For the text-containing cell, return its midpoint in [X, Y] coordinate format. 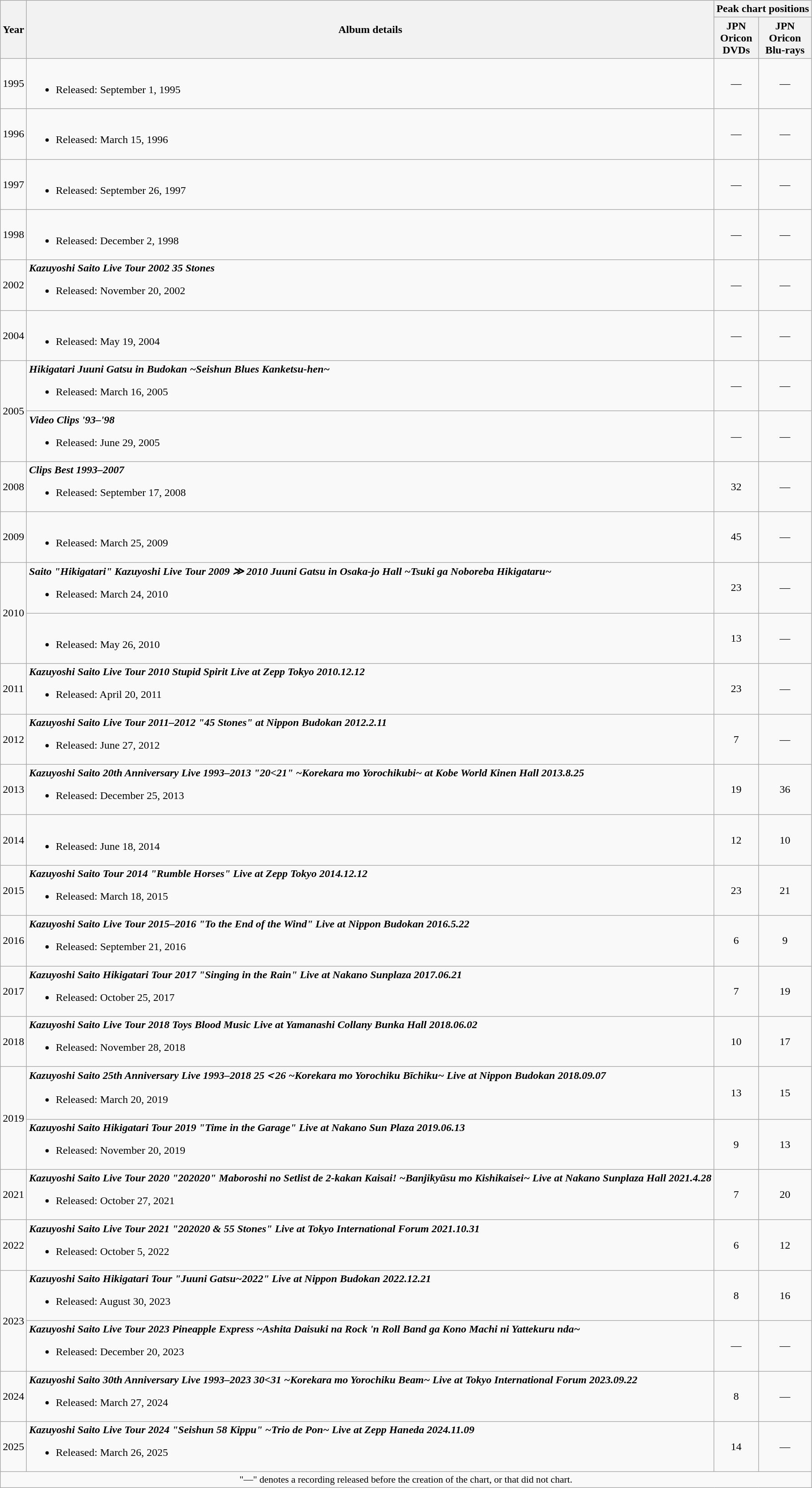
2015 [13, 890]
Kazuyoshi Saito Live Tour 2023 Pineapple Express ~Ashita Daisuki na Rock 'n Roll Band ga Kono Machi ni Yattekuru nda~Released: December 20, 2023 [371, 1346]
1997 [13, 184]
2008 [13, 487]
2022 [13, 1245]
14 [736, 1447]
Kazuyoshi Saito Live Tour 2021 "202020 & 55 Stones" Live at Tokyo International Forum 2021.10.31Released: October 5, 2022 [371, 1245]
Kazuyoshi Saito Live Tour 2015–2016 "To the End of the Wind" Live at Nippon Budokan 2016.5.22Released: September 21, 2016 [371, 940]
2002 [13, 285]
Released: March 15, 1996 [371, 134]
Clips Best 1993–2007Released: September 17, 2008 [371, 487]
2016 [13, 940]
Kazuyoshi Saito Live Tour 2018 Toys Blood Music Live at Yamanashi Collany Bunka Hall 2018.06.02Released: November 28, 2018 [371, 1042]
Kazuyoshi Saito 25th Anniversary Live 1993–2018 25＜26 ~Korekara mo Yorochiku Bīchiku~ Live at Nippon Budokan 2018.09.07Released: March 20, 2019 [371, 1093]
2004 [13, 335]
1995 [13, 84]
Hikigatari Juuni Gatsu in Budokan ~Seishun Blues Kanketsu-hen~Released: March 16, 2005 [371, 386]
2012 [13, 739]
Kazuyoshi Saito Live Tour 2011–2012 "45 Stones" at Nippon Budokan 2012.2.11Released: June 27, 2012 [371, 739]
2025 [13, 1447]
Kazuyoshi Saito Tour 2014 "Rumble Horses" Live at Zepp Tokyo 2014.12.12Released: March 18, 2015 [371, 890]
2014 [13, 840]
2018 [13, 1042]
Released: June 18, 2014 [371, 840]
Kazuyoshi Saito Hikigatari Tour 2019 "Time in the Garage" Live at Nakano Sun Plaza 2019.06.13Released: November 20, 2019 [371, 1144]
2021 [13, 1194]
Year [13, 29]
1996 [13, 134]
Kazuyoshi Saito Live Tour 2010 Stupid Spirit Live at Zepp Tokyo 2010.12.12Released: April 20, 2011 [371, 689]
1998 [13, 234]
2024 [13, 1396]
Kazuyoshi Saito Hikigatari Tour 2017 "Singing in the Rain" Live at Nakano Sunplaza 2017.06.21Released: October 25, 2017 [371, 991]
Released: September 26, 1997 [371, 184]
JPNOriconBlu-rays [785, 38]
Released: May 19, 2004 [371, 335]
2013 [13, 790]
Released: December 2, 1998 [371, 234]
JPNOriconDVDs [736, 38]
21 [785, 890]
17 [785, 1042]
Kazuyoshi Saito 20th Anniversary Live 1993–2013 "20<21" ~Korekara mo Yorochikubi~ at Kobe World Kinen Hall 2013.8.25Released: December 25, 2013 [371, 790]
Kazuyoshi Saito Hikigatari Tour "Juuni Gatsu~2022" Live at Nippon Budokan 2022.12.21Released: August 30, 2023 [371, 1295]
2009 [13, 537]
36 [785, 790]
16 [785, 1295]
2017 [13, 991]
Peak chart positions [763, 9]
2011 [13, 689]
Saito "Hikigatari" Kazuyoshi Live Tour 2009 ≫ 2010 Juuni Gatsu in Osaka-jo Hall ~Tsuki ga Noboreba Hikigataru~Released: March 24, 2010 [371, 588]
"—" denotes a recording released before the creation of the chart, or that did not chart. [406, 1480]
2019 [13, 1119]
Released: May 26, 2010 [371, 638]
Album details [371, 29]
45 [736, 537]
Video Clips '93–'98Released: June 29, 2005 [371, 436]
2005 [13, 411]
32 [736, 487]
Released: September 1, 1995 [371, 84]
Released: March 25, 2009 [371, 537]
2010 [13, 613]
15 [785, 1093]
Kazuyoshi Saito Live Tour 2024 "Seishun 58 Kippu" ~Trio de Pon~ Live at Zepp Haneda 2024.11.09Released: March 26, 2025 [371, 1447]
Kazuyoshi Saito Live Tour 2002 35 StonesReleased: November 20, 2002 [371, 285]
20 [785, 1194]
2023 [13, 1320]
